Locate the cell with the specified text and output its (X, Y) center coordinate. 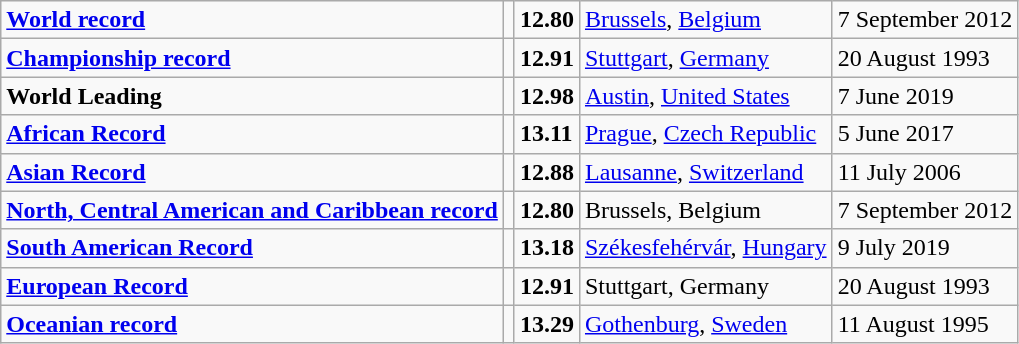
Oceanian record (252, 324)
World Leading (252, 96)
13.18 (546, 248)
European Record (252, 286)
Asian Record (252, 172)
11 August 1995 (925, 324)
Austin, United States (706, 96)
11 July 2006 (925, 172)
7 June 2019 (925, 96)
13.29 (546, 324)
African Record (252, 134)
12.98 (546, 96)
13.11 (546, 134)
Prague, Czech Republic (706, 134)
South American Record (252, 248)
World record (252, 20)
Lausanne, Switzerland (706, 172)
Gothenburg, Sweden (706, 324)
Székesfehérvár, Hungary (706, 248)
North, Central American and Caribbean record (252, 210)
9 July 2019 (925, 248)
Championship record (252, 58)
12.88 (546, 172)
5 June 2017 (925, 134)
